Output the [x, y] coordinate of the center of the cell containing the given text.  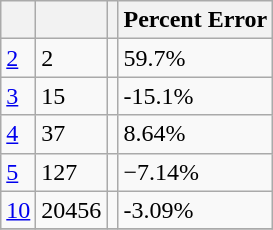
15 [72, 96]
8.64% [196, 134]
−7.14% [196, 172]
-15.1% [196, 96]
127 [72, 172]
10 [18, 210]
5 [18, 172]
37 [72, 134]
-3.09% [196, 210]
4 [18, 134]
59.7% [196, 58]
3 [18, 96]
Percent Error [196, 20]
20456 [72, 210]
